Find where the given text appears and provide that cell's center as [X, Y] coordinate. 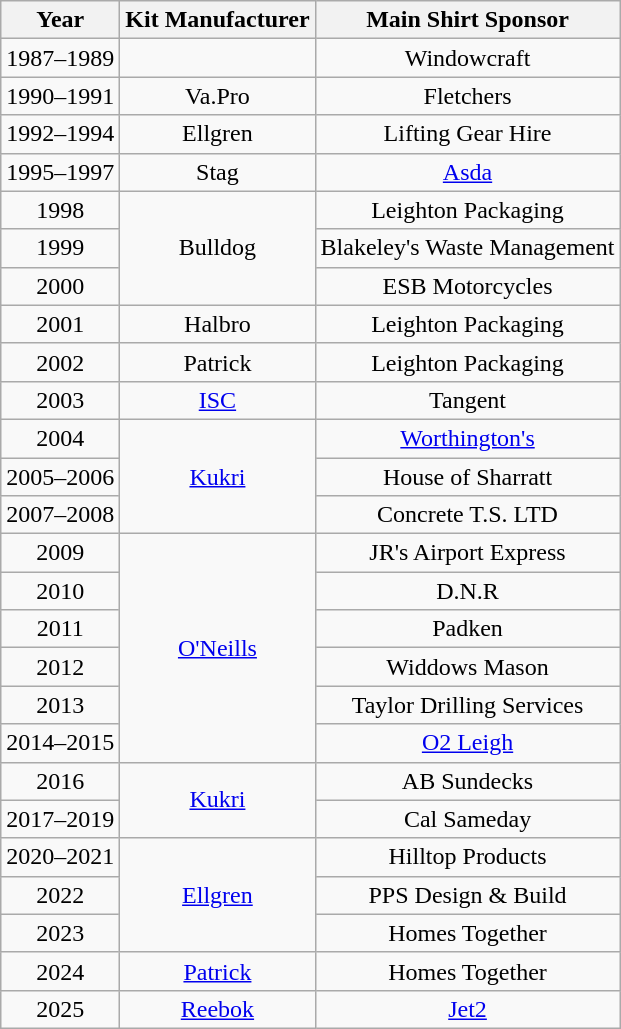
JR's Airport Express [468, 553]
Fletchers [468, 96]
2002 [60, 362]
Lifting Gear Hire [468, 134]
O'Neills [218, 648]
Halbro [218, 324]
House of Sharratt [468, 477]
1999 [60, 248]
Bulldog [218, 248]
Concrete T.S. LTD [468, 515]
Stag [218, 172]
1987–1989 [60, 58]
Tangent [468, 400]
Kit Manufacturer [218, 20]
Widdows Mason [468, 667]
2003 [60, 400]
2017–2019 [60, 819]
Blakeley's Waste Management [468, 248]
Worthington's [468, 438]
1995–1997 [60, 172]
2011 [60, 629]
Va.Pro [218, 96]
2020–2021 [60, 857]
1992–1994 [60, 134]
Windowcraft [468, 58]
2016 [60, 781]
Hilltop Products [468, 857]
2005–2006 [60, 477]
2000 [60, 286]
ISC [218, 400]
Main Shirt Sponsor [468, 20]
2007–2008 [60, 515]
ESB Motorcycles [468, 286]
D.N.R [468, 591]
2009 [60, 553]
2010 [60, 591]
Padken [468, 629]
2001 [60, 324]
Jet2 [468, 1009]
Asda [468, 172]
Taylor Drilling Services [468, 705]
2013 [60, 705]
2024 [60, 971]
AB Sundecks [468, 781]
O2 Leigh [468, 743]
Year [60, 20]
2014–2015 [60, 743]
2004 [60, 438]
PPS Design & Build [468, 895]
1998 [60, 210]
Cal Sameday [468, 819]
2023 [60, 933]
2012 [60, 667]
Reebok [218, 1009]
2022 [60, 895]
1990–1991 [60, 96]
2025 [60, 1009]
